Output the [x, y] coordinate of the center of the cell containing the given text.  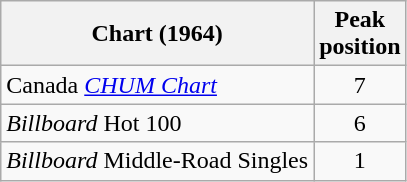
Chart (1964) [158, 34]
6 [360, 123]
7 [360, 85]
Peakposition [360, 34]
1 [360, 161]
Canada CHUM Chart [158, 85]
Billboard Hot 100 [158, 123]
Billboard Middle-Road Singles [158, 161]
